Determine the (x, y) coordinate at the center of the cell enclosing the given text.  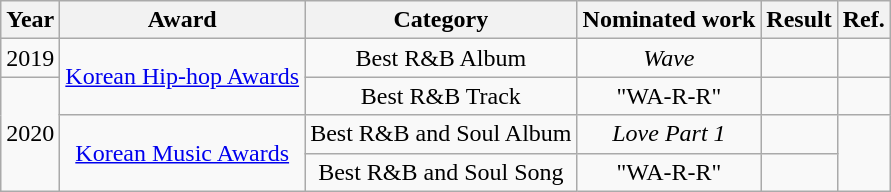
Korean Music Awards (182, 153)
Wave (669, 58)
2020 (30, 134)
Year (30, 20)
Best R&B and Soul Song (441, 172)
Ref. (864, 20)
Result (799, 20)
Love Part 1 (669, 134)
Award (182, 20)
2019 (30, 58)
Best R&B and Soul Album (441, 134)
Korean Hip-hop Awards (182, 77)
Nominated work (669, 20)
Best R&B Album (441, 58)
Best R&B Track (441, 96)
Category (441, 20)
